Extract the (X, Y) coordinate from the center of the cell holding the provided text.  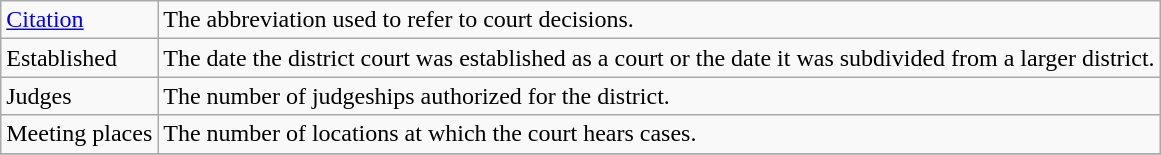
The number of judgeships authorized for the district. (659, 96)
The date the district court was established as a court or the date it was subdivided from a larger district. (659, 58)
Meeting places (80, 134)
The number of locations at which the court hears cases. (659, 134)
The abbreviation used to refer to court decisions. (659, 20)
Citation (80, 20)
Judges (80, 96)
Established (80, 58)
